From the cell containing the given text, extract its center point as (X, Y) coordinate. 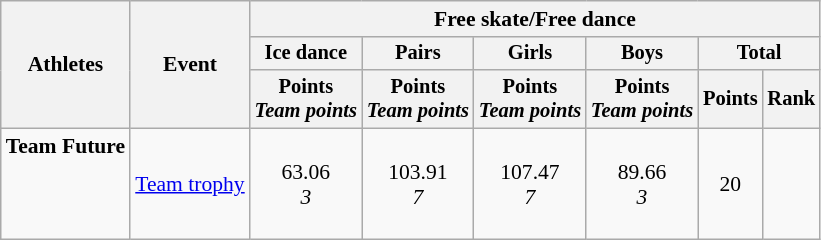
Pairs (418, 54)
Event (190, 64)
Girls (530, 54)
Ice dance (306, 54)
Rank (791, 99)
107.477 (530, 184)
Team Future (66, 184)
89.663 (642, 184)
20 (730, 184)
Free skate/Free dance (535, 19)
Athletes (66, 64)
103.917 (418, 184)
Team trophy (190, 184)
Boys (642, 54)
63.063 (306, 184)
Points (730, 99)
Total (759, 54)
